Detect which cell encompasses the target text, then output its (X, Y) center coordinate. 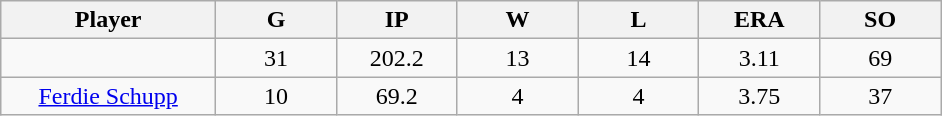
IP (396, 20)
L (638, 20)
202.2 (396, 58)
Player (108, 20)
ERA (760, 20)
14 (638, 58)
3.75 (760, 96)
69.2 (396, 96)
G (276, 20)
13 (518, 58)
69 (880, 58)
SO (880, 20)
31 (276, 58)
Ferdie Schupp (108, 96)
37 (880, 96)
W (518, 20)
3.11 (760, 58)
10 (276, 96)
